Scan for the cell matching the given text and deliver its [x, y] coordinate at center. 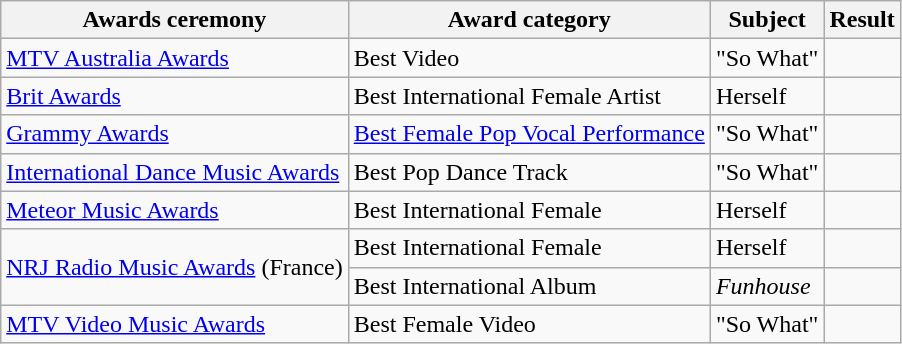
MTV Australia Awards [174, 58]
Result [862, 20]
Awards ceremony [174, 20]
Brit Awards [174, 96]
Best International Album [529, 286]
Grammy Awards [174, 134]
Best International Female Artist [529, 96]
Subject [767, 20]
Funhouse [767, 286]
International Dance Music Awards [174, 172]
Best Video [529, 58]
Meteor Music Awards [174, 210]
Best Pop Dance Track [529, 172]
NRJ Radio Music Awards (France) [174, 267]
Award category [529, 20]
MTV Video Music Awards [174, 324]
Best Female Video [529, 324]
Best Female Pop Vocal Performance [529, 134]
